Provide the [X, Y] coordinate of the cell's center where the given text is located.  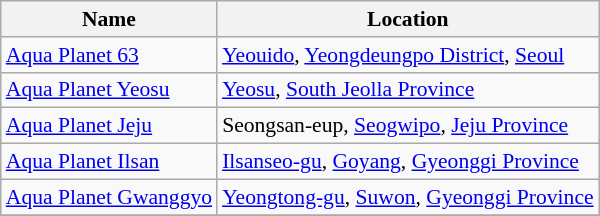
Aqua Planet Yeosu [109, 90]
Yeouido, Yeongdeungpo District, Seoul [408, 55]
Seongsan-eup, Seogwipo, Jeju Province [408, 126]
Yeosu, South Jeolla Province [408, 90]
Aqua Planet Ilsan [109, 162]
Ilsanseo-gu, Goyang, Gyeonggi Province [408, 162]
Aqua Planet Jeju [109, 126]
Aqua Planet 63 [109, 55]
Yeongtong-gu, Suwon, Gyeonggi Province [408, 197]
Location [408, 19]
Aqua Planet Gwanggyo [109, 197]
Name [109, 19]
